Detect which cell encompasses the target text, then output its (X, Y) center coordinate. 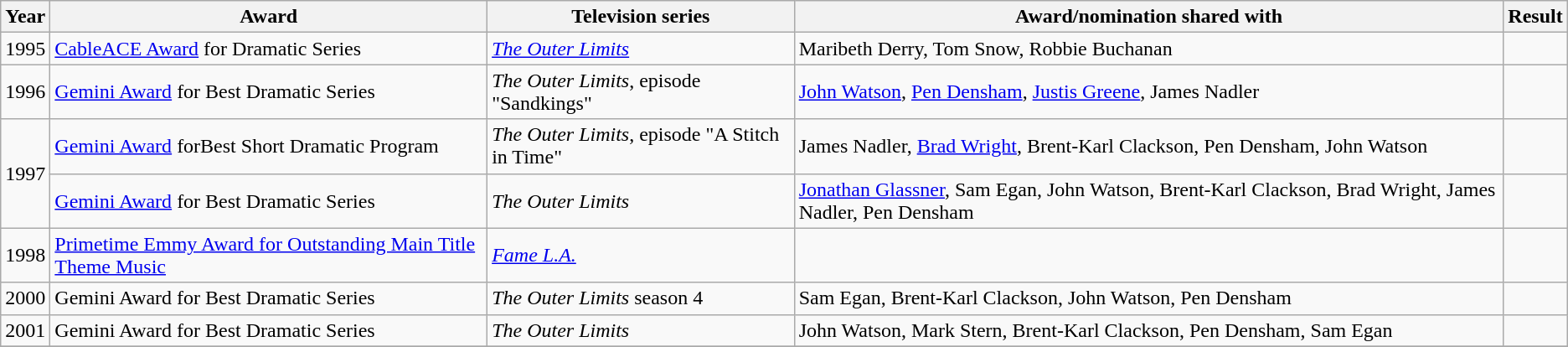
2001 (25, 330)
1995 (25, 49)
John Watson, Pen Densham, Justis Greene, James Nadler (1149, 92)
Year (25, 17)
Television series (642, 17)
Fame L.A. (642, 255)
CableACE Award for Dramatic Series (269, 49)
Primetime Emmy Award for Outstanding Main Title Theme Music (269, 255)
Jonathan Glassner, Sam Egan, John Watson, Brent-Karl Clackson, Brad Wright, James Nadler, Pen Densham (1149, 201)
The Outer Limits, episode "Sandkings" (642, 92)
Award/nomination shared with (1149, 17)
The Outer Limits, episode "A Stitch in Time" (642, 146)
1996 (25, 92)
Result (1535, 17)
1997 (25, 173)
Gemini Award forBest Short Dramatic Program (269, 146)
James Nadler, Brad Wright, Brent-Karl Clackson, Pen Densham, John Watson (1149, 146)
Sam Egan, Brent-Karl Clackson, John Watson, Pen Densham (1149, 298)
2000 (25, 298)
John Watson, Mark Stern, Brent-Karl Clackson, Pen Densham, Sam Egan (1149, 330)
1998 (25, 255)
The Outer Limits season 4 (642, 298)
Maribeth Derry, Tom Snow, Robbie Buchanan (1149, 49)
Award (269, 17)
